Extract the (x, y) coordinate from the center of the cell holding the provided text.  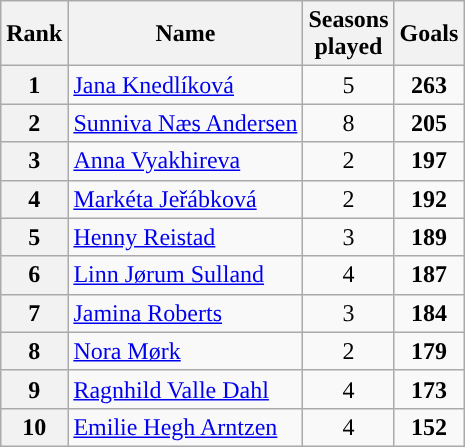
Linn Jørum Sulland (186, 275)
Nora Mørk (186, 351)
Sunniva Næs Andersen (186, 123)
10 (34, 427)
197 (429, 161)
6 (34, 275)
Markéta Jeřábková (186, 199)
152 (429, 427)
187 (429, 275)
192 (429, 199)
Name (186, 34)
Jamina Roberts (186, 313)
Ragnhild Valle Dahl (186, 389)
Anna Vyakhireva (186, 161)
7 (34, 313)
9 (34, 389)
173 (429, 389)
Henny Reistad (186, 237)
Goals (429, 34)
179 (429, 351)
263 (429, 85)
184 (429, 313)
Jana Knedlíková (186, 85)
189 (429, 237)
Rank (34, 34)
Seasonsplayed (348, 34)
1 (34, 85)
205 (429, 123)
Emilie Hegh Arntzen (186, 427)
